From the cell containing the given text, extract its center point as [X, Y] coordinate. 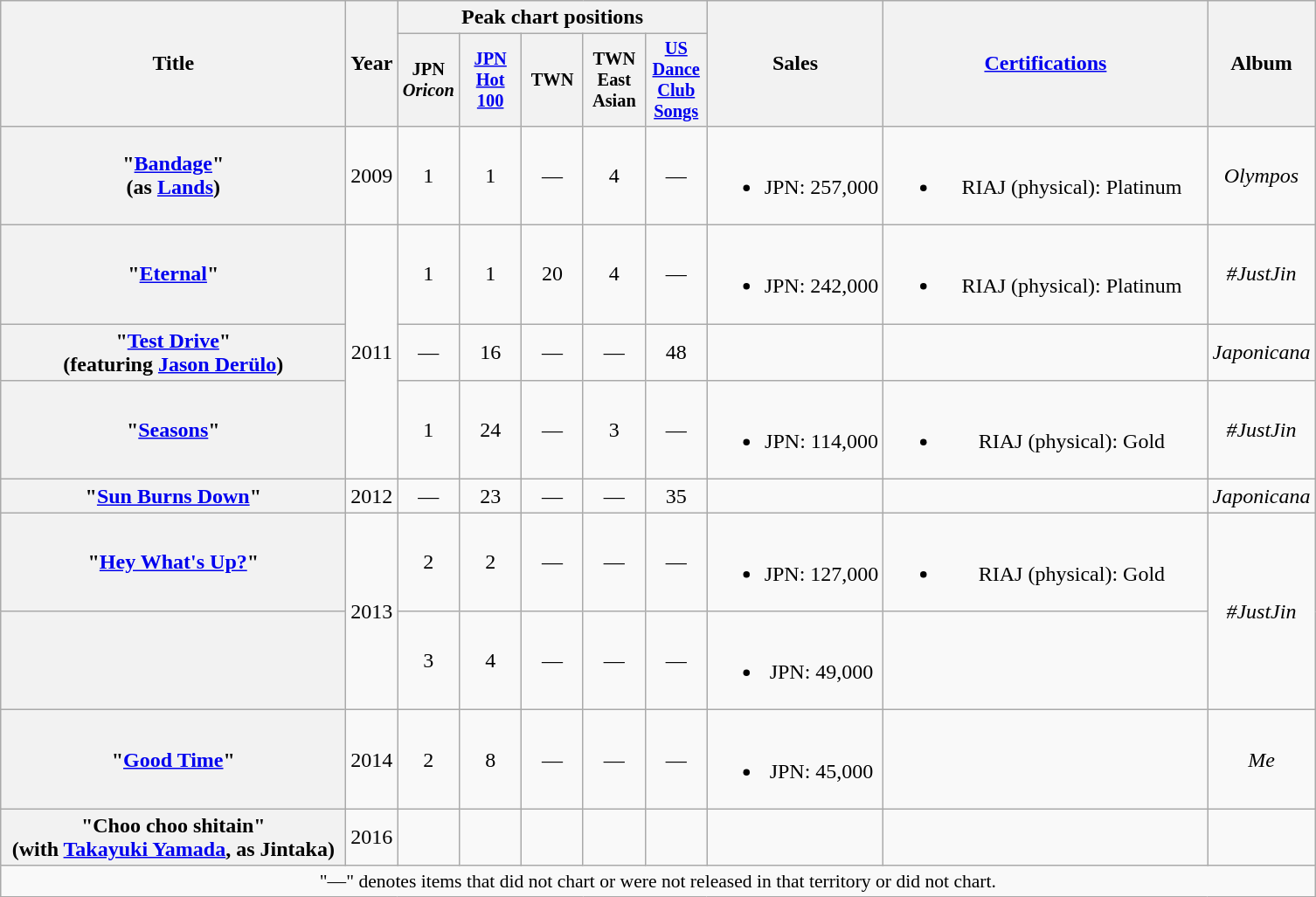
2012 [372, 496]
"Eternal" [173, 274]
TWN East Asian [613, 80]
Certifications [1045, 64]
16 [491, 353]
Peak chart positions [552, 17]
2011 [372, 353]
"Choo choo shitain"(with Takayuki Yamada, as Jintaka) [173, 837]
JPN: 127,000 [795, 562]
20 [552, 274]
Album [1262, 64]
"Test Drive"(featuring Jason Derülo) [173, 353]
35 [676, 496]
Me [1262, 760]
Title [173, 64]
24 [491, 430]
2013 [372, 611]
48 [676, 353]
JPN: 257,000 [795, 175]
JPN: 45,000 [795, 760]
8 [491, 760]
2009 [372, 175]
2016 [372, 837]
2014 [372, 760]
Olympos [1262, 175]
"Sun Burns Down" [173, 496]
JPN: 114,000 [795, 430]
"Good Time" [173, 760]
TWN [552, 80]
"Hey What's Up?" [173, 562]
"Seasons" [173, 430]
JPN: 49,000 [795, 660]
JPN Oricon [428, 80]
23 [491, 496]
Year [372, 64]
"Bandage"(as Lands) [173, 175]
"—" denotes items that did not chart or were not released in that territory or did not chart. [658, 881]
JPN: 242,000 [795, 274]
Sales [795, 64]
USDance Club Songs [676, 80]
JPN Hot 100 [491, 80]
